Pinpoint the cell where the given text exists, returning its [x, y] midpoint coordinate. 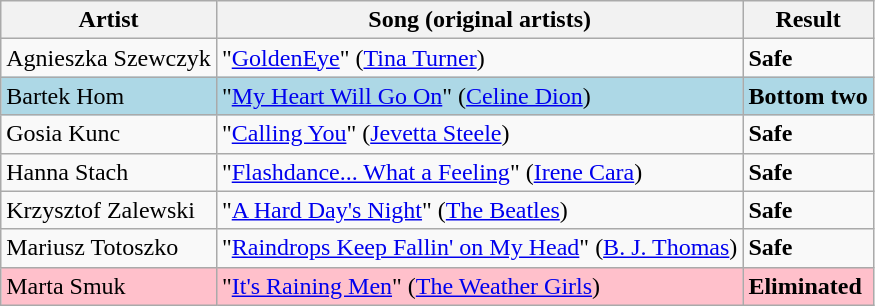
"My Heart Will Go On" (Celine Dion) [479, 96]
"Raindrops Keep Fallin' on My Head" (B. J. Thomas) [479, 248]
Eliminated [808, 286]
Krzysztof Zalewski [109, 210]
Result [808, 20]
Gosia Kunc [109, 134]
"Calling You" (Jevetta Steele) [479, 134]
Agnieszka Szewczyk [109, 58]
Bartek Hom [109, 96]
"GoldenEye" (Tina Turner) [479, 58]
"A Hard Day's Night" (The Beatles) [479, 210]
"It's Raining Men" (The Weather Girls) [479, 286]
Bottom two [808, 96]
"Flashdance... What a Feeling" (Irene Cara) [479, 172]
Artist [109, 20]
Mariusz Totoszko [109, 248]
Marta Smuk [109, 286]
Song (original artists) [479, 20]
Hanna Stach [109, 172]
